Identify which cell holds the provided text, then report its (x, y) central coordinate. 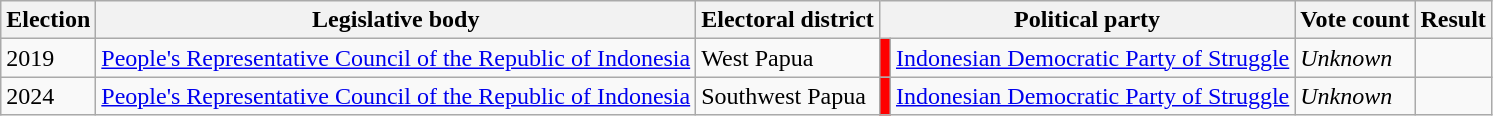
West Papua (788, 58)
2019 (48, 58)
Legislative body (396, 20)
Southwest Papua (788, 96)
Result (1453, 20)
Electoral district (788, 20)
2024 (48, 96)
Political party (1086, 20)
Election (48, 20)
Vote count (1355, 20)
